For the text-containing cell, return its midpoint in (X, Y) coordinate format. 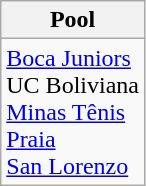
Pool (73, 20)
Boca Juniors UC Boliviana Minas Tênis Praia San Lorenzo (73, 112)
